Capture the cell that displays the provided text and extract its [X, Y] central coordinate. 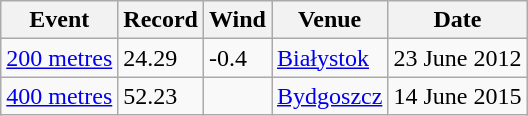
Białystok [330, 58]
200 metres [60, 58]
Bydgoszcz [330, 96]
14 June 2015 [458, 96]
Wind [238, 20]
400 metres [60, 96]
Date [458, 20]
Event [60, 20]
Record [161, 20]
-0.4 [238, 58]
Venue [330, 20]
23 June 2012 [458, 58]
52.23 [161, 96]
24.29 [161, 58]
